Find where the given text appears and provide that cell's center as (x, y) coordinate. 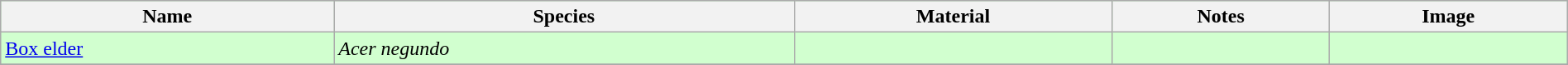
Acer negundo (564, 48)
Name (167, 17)
Species (564, 17)
Material (953, 17)
Notes (1221, 17)
Image (1448, 17)
Box elder (167, 48)
